Capture the cell that displays the provided text and extract its (X, Y) central coordinate. 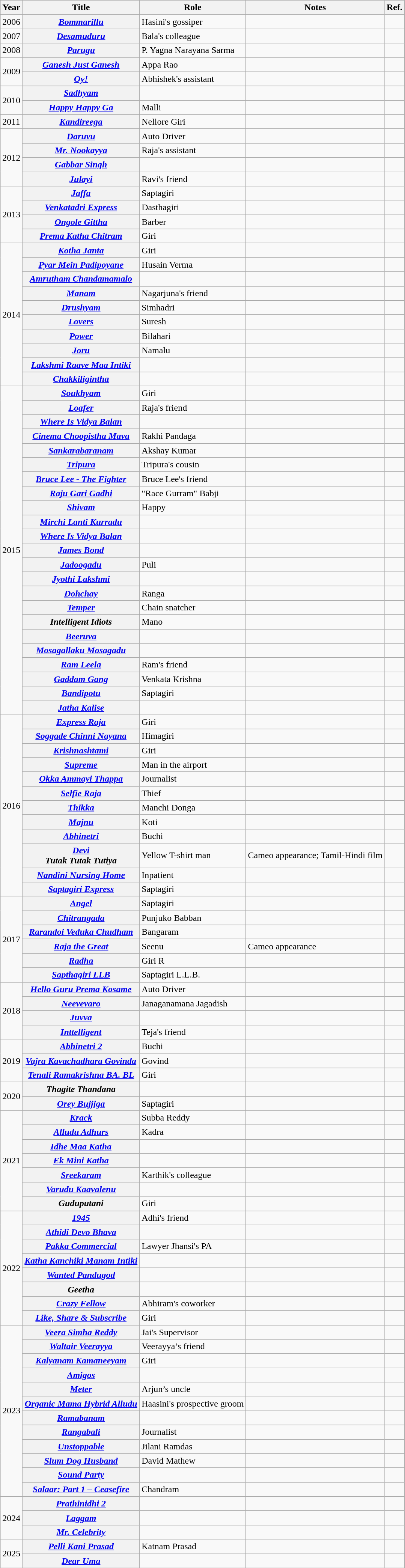
Notes (315, 8)
Ref. (394, 8)
Pelli Kani Prasad (81, 1546)
2023 (11, 1411)
Krack (81, 1118)
Selfie Raja (81, 793)
Ranga (193, 593)
Ramabanam (81, 1418)
Sankarabaranam (81, 450)
Husain Verma (193, 265)
Chandram (193, 1489)
Varudu Kaavalenu (81, 1189)
Beeruva (81, 636)
Mano (193, 622)
Dear Uma (81, 1560)
Salaar: Part 1 – Ceasefire (81, 1489)
Oy! (81, 79)
Yellow T-shirt man (193, 855)
Slum Dog Husband (81, 1461)
Akshay Kumar (193, 450)
Sreekaram (81, 1175)
Jatha Kalise (81, 708)
Hasini's gossiper (193, 22)
Saptagiri L.L.B. (193, 975)
Bommarillu (81, 22)
Puli (193, 565)
Tripura's cousin (193, 465)
Jadoogadu (81, 565)
Raja's assistant (193, 150)
Meter (81, 1389)
Chitrangada (81, 918)
2024 (11, 1518)
Arjun’s uncle (193, 1389)
P. Yagna Narayana Sarma (193, 50)
Supreme (81, 765)
Vajra Kavachadhara Govinda (81, 1060)
Title (81, 8)
Veera Simha Reddy (81, 1332)
Raja's friend (193, 407)
Daruvu (81, 136)
2009 (11, 72)
Parugu (81, 50)
Laggam (81, 1518)
Thief (193, 793)
Ek Mini Katha (81, 1161)
2013 (11, 215)
Lakshmi Raave Maa Intiki (81, 365)
Karthik's colleague (193, 1175)
2025 (11, 1553)
Neevevaro (81, 1003)
2018 (11, 1011)
Nandini Nursing Home (81, 875)
Gaddam Gang (81, 679)
Ganesh Just Ganesh (81, 65)
Lawyer Jhansi's PA (193, 1246)
Soggade Chinni Nayana (81, 736)
Cameo appearance (315, 946)
Ongole Gittha (81, 222)
Janaganamana Jagadish (193, 1003)
Like, Share & Subscribe (81, 1318)
2016 (11, 806)
Prema Katha Chitram (81, 236)
David Mathew (193, 1461)
Chain snatcher (193, 607)
2011 (11, 122)
Thikka (81, 807)
Mr. Nookayya (81, 150)
Pakka Commercial (81, 1246)
Majnu (81, 822)
Hello Guru Prema Kosame (81, 989)
Sadhyam (81, 93)
Malli (193, 107)
Tripura (81, 465)
Shivam (81, 508)
Simhadri (193, 307)
2022 (11, 1268)
Barber (193, 222)
Loafer (81, 407)
Man in the airport (193, 765)
Mosagallaku Mosagadu (81, 651)
Punjuko Babban (193, 918)
Julayi (81, 179)
Bangaram (193, 932)
Saptagiri Express (81, 889)
Haasini's prospective groom (193, 1404)
Radha (81, 961)
Venkata Krishna (193, 679)
Kotha Janta (81, 250)
Krishnashtami (81, 750)
2007 (11, 36)
Koti (193, 822)
Okka Ammayi Thappa (81, 779)
Katha Kanchiki Manam Intiki (81, 1261)
Bruce Lee - The Fighter (81, 479)
Inttelligent (81, 1032)
Dasthagiri (193, 208)
2010 (11, 100)
2020 (11, 1096)
Venkatadri Express (81, 208)
2012 (11, 157)
Abhishek's assistant (193, 79)
Abhinetri (81, 836)
Manam (81, 293)
1945 (81, 1218)
Jilani Ramdas (193, 1446)
Joru (81, 350)
Jaffa (81, 193)
James Bond (81, 550)
Temper (81, 607)
Adhi's friend (193, 1218)
Nellore Giri (193, 122)
Happy (193, 508)
Geetha (81, 1289)
2008 (11, 50)
Kadra (193, 1132)
Bilahari (193, 336)
Jyothi Lakshmi (81, 579)
Amrutham Chandamamalo (81, 279)
Inpatient (193, 875)
Cameo appearance; Tamil-Hindi film (315, 855)
Subba Reddy (193, 1118)
2014 (11, 315)
Seenu (193, 946)
Wanted Pandugod (81, 1275)
Himagiri (193, 736)
Rangabali (81, 1432)
Dohchay (81, 593)
Veerayya’s friend (193, 1347)
"Race Gurram" Babji (193, 493)
Teja's friend (193, 1032)
Express Raja (81, 722)
Govind (193, 1060)
Suresh (193, 322)
Intelligent Idiots (81, 622)
Ram Leela (81, 665)
Unstoppable (81, 1446)
Soukhyam (81, 393)
Tenali Ramakrishna BA. BL (81, 1075)
Gabbar Singh (81, 164)
2015 (11, 550)
Rakhi Pandaga (193, 436)
Abhinetri 2 (81, 1046)
Mr. Celebrity (81, 1532)
2017 (11, 939)
Alludu Adhurs (81, 1132)
2021 (11, 1161)
Kandireega (81, 122)
Waltair Veerayya (81, 1347)
Nagarjuna's friend (193, 293)
Ram's friend (193, 665)
Idhe Maa Katha (81, 1146)
Rarandoi Veduka Chudham (81, 932)
2006 (11, 22)
Happy Happy Ga (81, 107)
Mirchi Lanti Kurradu (81, 522)
Bandipotu (81, 693)
Kalyanam Kamaneeyam (81, 1361)
Pyar Mein Padipoyane (81, 265)
Desamuduru (81, 36)
Cinema Choopistha Mava (81, 436)
Athidi Devo Bhava (81, 1232)
Prathinidhi 2 (81, 1503)
Angel (81, 904)
Guduputani (81, 1203)
Jai's Supervisor (193, 1332)
Role (193, 8)
Orey Bujjiga (81, 1103)
Organic Mama Hybrid Alludu (81, 1404)
DeviTutak Tutak Tutiya (81, 855)
Bala's colleague (193, 36)
Namalu (193, 350)
Sound Party (81, 1475)
Raju Gari Gadhi (81, 493)
Crazy Fellow (81, 1303)
Amigos (81, 1375)
Ravi's friend (193, 179)
Year (11, 8)
Bruce Lee's friend (193, 479)
Sapthagiri LLB (81, 975)
Chakkiligintha (81, 379)
Drushyam (81, 307)
Raja the Great (81, 946)
Manchi Donga (193, 807)
Juvva (81, 1018)
Thagite Thandana (81, 1089)
Appa Rao (193, 65)
2019 (11, 1060)
Abhiram's coworker (193, 1303)
Power (81, 336)
Katnam Prasad (193, 1546)
Giri R (193, 961)
Lovers (81, 322)
